Identify which cell holds the provided text, then report its (X, Y) central coordinate. 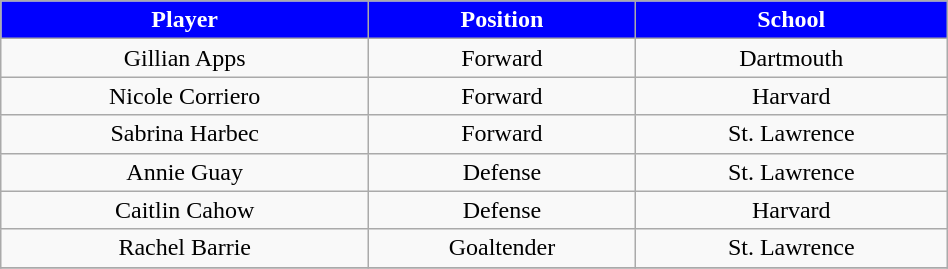
Player (185, 20)
Position (502, 20)
Gillian Apps (185, 58)
Goaltender (502, 248)
Nicole Corriero (185, 96)
Dartmouth (791, 58)
School (791, 20)
Sabrina Harbec (185, 134)
Annie Guay (185, 172)
Caitlin Cahow (185, 210)
Rachel Barrie (185, 248)
